Extract the (x, y) coordinate from the center of the cell holding the provided text.  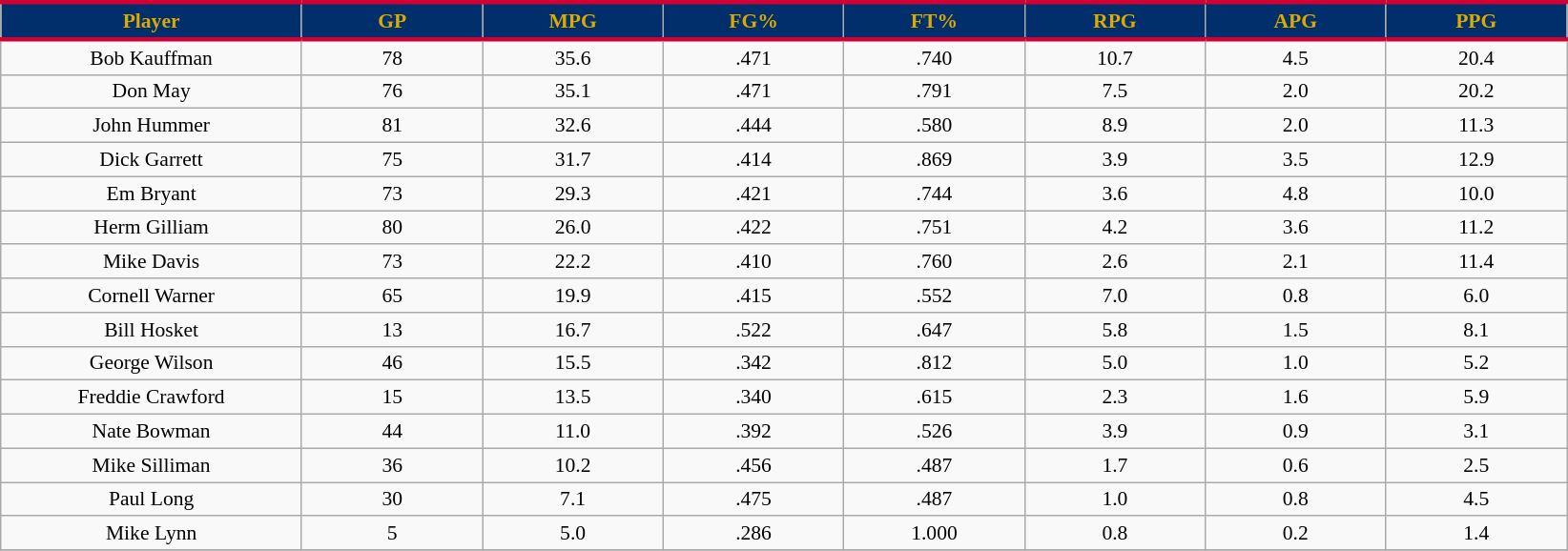
16.7 (572, 330)
Mike Davis (152, 262)
78 (391, 57)
.522 (753, 330)
75 (391, 160)
2.1 (1295, 262)
.760 (935, 262)
30 (391, 500)
.410 (753, 262)
GP (391, 21)
35.1 (572, 92)
1.6 (1295, 398)
8.9 (1114, 126)
0.9 (1295, 432)
31.7 (572, 160)
.415 (753, 296)
29.3 (572, 194)
FT% (935, 21)
.392 (753, 432)
.475 (753, 500)
.342 (753, 363)
19.9 (572, 296)
5.8 (1114, 330)
.744 (935, 194)
15.5 (572, 363)
Mike Lynn (152, 534)
5 (391, 534)
11.2 (1476, 228)
10.7 (1114, 57)
4.2 (1114, 228)
.340 (753, 398)
1.7 (1114, 465)
1.000 (935, 534)
Bob Kauffman (152, 57)
81 (391, 126)
MPG (572, 21)
RPG (1114, 21)
32.6 (572, 126)
Em Bryant (152, 194)
.421 (753, 194)
35.6 (572, 57)
46 (391, 363)
22.2 (572, 262)
12.9 (1476, 160)
.444 (753, 126)
.740 (935, 57)
APG (1295, 21)
10.2 (572, 465)
65 (391, 296)
FG% (753, 21)
.751 (935, 228)
11.0 (572, 432)
Mike Silliman (152, 465)
Cornell Warner (152, 296)
.414 (753, 160)
0.2 (1295, 534)
8.1 (1476, 330)
20.4 (1476, 57)
44 (391, 432)
Don May (152, 92)
1.5 (1295, 330)
1.4 (1476, 534)
.422 (753, 228)
.580 (935, 126)
Nate Bowman (152, 432)
.812 (935, 363)
13.5 (572, 398)
.615 (935, 398)
10.0 (1476, 194)
5.9 (1476, 398)
7.1 (572, 500)
.286 (753, 534)
11.3 (1476, 126)
.552 (935, 296)
0.6 (1295, 465)
George Wilson (152, 363)
Freddie Crawford (152, 398)
.869 (935, 160)
3.5 (1295, 160)
.791 (935, 92)
15 (391, 398)
Player (152, 21)
PPG (1476, 21)
Herm Gilliam (152, 228)
.647 (935, 330)
2.3 (1114, 398)
7.5 (1114, 92)
26.0 (572, 228)
.526 (935, 432)
11.4 (1476, 262)
John Hummer (152, 126)
.456 (753, 465)
7.0 (1114, 296)
20.2 (1476, 92)
Bill Hosket (152, 330)
Paul Long (152, 500)
76 (391, 92)
2.6 (1114, 262)
2.5 (1476, 465)
3.1 (1476, 432)
Dick Garrett (152, 160)
80 (391, 228)
6.0 (1476, 296)
4.8 (1295, 194)
13 (391, 330)
5.2 (1476, 363)
36 (391, 465)
